Search for the cell housing the specified text and yield its (x, y) center coordinate. 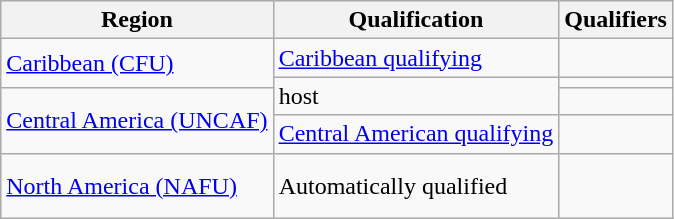
Central American qualifying (416, 134)
Caribbean qualifying (416, 58)
Central America (UNCAF) (137, 120)
Qualification (416, 20)
Qualifiers (616, 20)
host (416, 96)
Automatically qualified (416, 186)
Caribbean (CFU) (137, 64)
North America (NAFU) (137, 186)
Region (137, 20)
